Return the (X, Y) coordinate for the center point of the cell that contains the specified text.  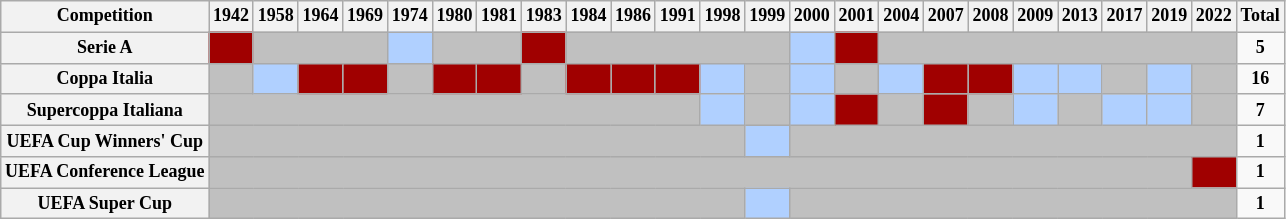
1981 (500, 16)
Competition (105, 16)
1998 (722, 16)
1969 (366, 16)
1999 (768, 16)
1964 (320, 16)
2009 (1036, 16)
7 (1260, 110)
2004 (902, 16)
2019 (1170, 16)
5 (1260, 48)
1991 (678, 16)
1942 (232, 16)
Supercoppa Italiana (105, 110)
1984 (588, 16)
1980 (454, 16)
2001 (856, 16)
2013 (1080, 16)
2000 (812, 16)
2007 (946, 16)
1974 (410, 16)
2017 (1124, 16)
1986 (634, 16)
Total (1260, 16)
16 (1260, 78)
2022 (1214, 16)
1958 (276, 16)
UEFA Super Cup (105, 204)
2008 (990, 16)
Serie A (105, 48)
Coppa Italia (105, 78)
1983 (544, 16)
UEFA Cup Winners' Cup (105, 140)
UEFA Conference League (105, 172)
